Search for the cell housing the specified text and yield its (x, y) center coordinate. 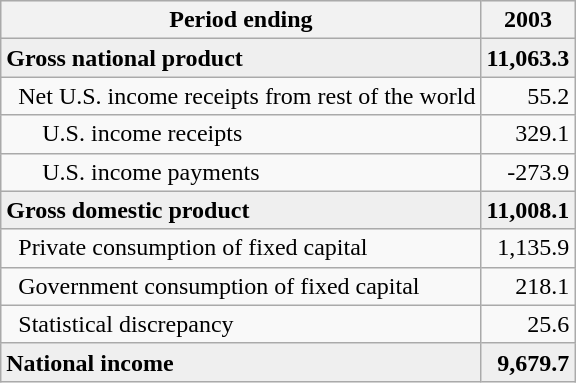
-273.9 (528, 172)
Government consumption of fixed capital (241, 286)
2003 (528, 20)
Statistical discrepancy (241, 324)
Period ending (241, 20)
U.S. income receipts (241, 134)
Gross domestic product (241, 210)
329.1 (528, 134)
U.S. income payments (241, 172)
11,008.1 (528, 210)
218.1 (528, 286)
9,679.7 (528, 362)
Private consumption of fixed capital (241, 248)
11,063.3 (528, 58)
Net U.S. income receipts from rest of the world (241, 96)
1,135.9 (528, 248)
25.6 (528, 324)
55.2 (528, 96)
Gross national product (241, 58)
National income (241, 362)
